Extract the [x, y] coordinate from the center of the cell holding the provided text.  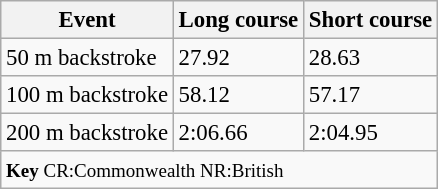
Long course [238, 20]
58.12 [238, 95]
Short course [371, 20]
2:04.95 [371, 133]
Event [88, 20]
28.63 [371, 58]
100 m backstroke [88, 95]
Key CR:Commonwealth NR:British [220, 170]
200 m backstroke [88, 133]
50 m backstroke [88, 58]
57.17 [371, 95]
27.92 [238, 58]
2:06.66 [238, 133]
